Return the [x, y] coordinate for the center point of the cell that contains the specified text.  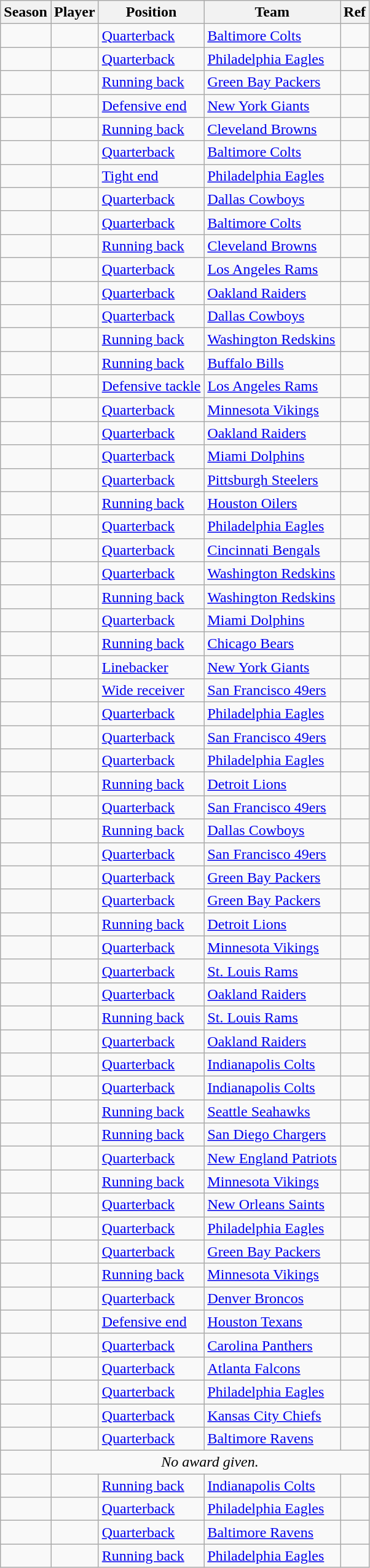
Kansas City Chiefs [272, 1415]
Atlanta Falcons [272, 1368]
New England Patriots [272, 1158]
Buffalo Bills [272, 363]
Position [151, 12]
Ref [355, 12]
Houston Texans [272, 1322]
New Orleans Saints [272, 1205]
Seattle Seahawks [272, 1111]
Pittsburgh Steelers [272, 480]
Season [26, 12]
Houston Oilers [272, 503]
Carolina Panthers [272, 1345]
Linebacker [151, 667]
No award given. [210, 1462]
Tight end [151, 176]
San Diego Chargers [272, 1135]
Cincinnati Bengals [272, 550]
Chicago Bears [272, 643]
Team [272, 12]
Wide receiver [151, 691]
Denver Broncos [272, 1298]
Defensive tackle [151, 386]
Player [74, 12]
